Output the [x, y] coordinate of the center of the cell containing the given text.  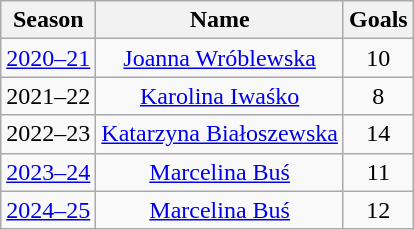
2024–25 [48, 210]
8 [378, 96]
2020–21 [48, 58]
2021–22 [48, 96]
Goals [378, 20]
12 [378, 210]
Joanna Wróblewska [220, 58]
2022–23 [48, 134]
Katarzyna Białoszewska [220, 134]
11 [378, 172]
10 [378, 58]
14 [378, 134]
Name [220, 20]
2023–24 [48, 172]
Season [48, 20]
Karolina Iwaśko [220, 96]
